Scan for the cell matching the given text and deliver its (X, Y) coordinate at center. 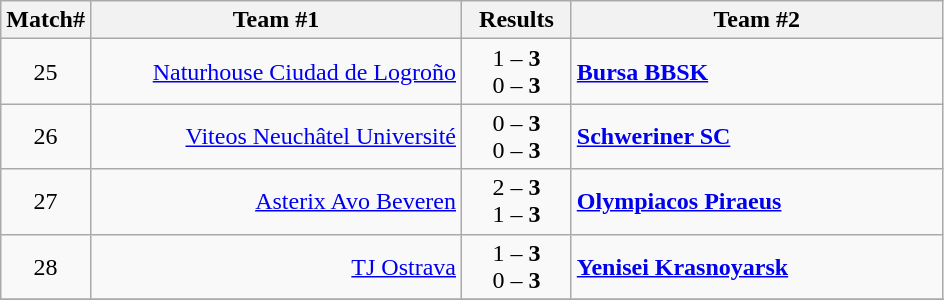
Yenisei Krasnoyarsk (756, 266)
Asterix Avo Beveren (276, 202)
Naturhouse Ciudad de Logroño (276, 72)
2 – 3 1 – 3 (517, 202)
TJ Ostrava (276, 266)
Results (517, 20)
Viteos Neuchâtel Université (276, 136)
26 (46, 136)
25 (46, 72)
Schweriner SC (756, 136)
Olympiacos Piraeus (756, 202)
28 (46, 266)
0 – 3 0 – 3 (517, 136)
Bursa BBSK (756, 72)
Team #1 (276, 20)
27 (46, 202)
Team #2 (756, 20)
Match# (46, 20)
